Output the (X, Y) coordinate of the center of the cell containing the given text.  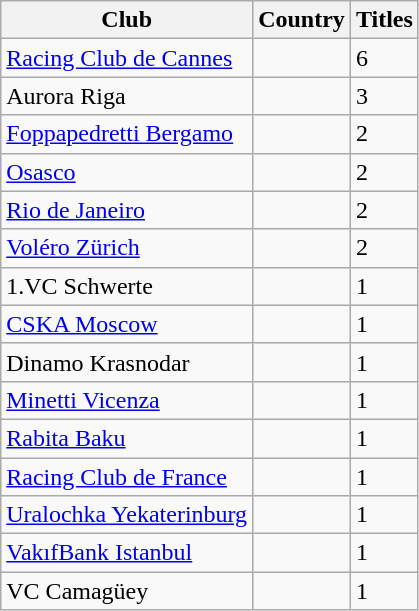
Minetti Vicenza (127, 400)
Racing Club de Cannes (127, 58)
CSKA Moscow (127, 324)
VakıfBank Istanbul (127, 553)
Dinamo Krasnodar (127, 362)
VC Camagüey (127, 591)
Country (302, 20)
Aurora Riga (127, 96)
Uralochka Yekaterinburg (127, 515)
3 (384, 96)
Rio de Janeiro (127, 210)
Osasco (127, 172)
1.VC Schwerte (127, 286)
Racing Club de France (127, 477)
Titles (384, 20)
Foppapedretti Bergamo (127, 134)
6 (384, 58)
Club (127, 20)
Rabita Baku (127, 438)
Voléro Zürich (127, 248)
